Identify which cell holds the provided text, then report its [x, y] central coordinate. 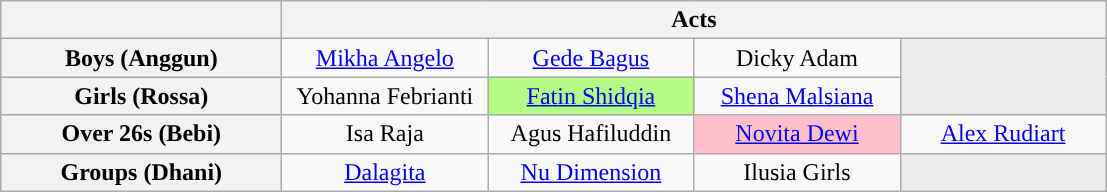
Dicky Adam [797, 58]
Alex Rudiart [1003, 134]
Isa Raja [385, 134]
Over 26s (Bebi) [142, 134]
Ilusia Girls [797, 172]
Fatin Shidqia [591, 96]
Groups (Dhani) [142, 172]
Nu Dimension [591, 172]
Shena Malsiana [797, 96]
Dalagita [385, 172]
Mikha Angelo [385, 58]
Gede Bagus [591, 58]
Novita Dewi [797, 134]
Agus Hafiluddin [591, 134]
Girls (Rossa) [142, 96]
Yohanna Febrianti [385, 96]
Boys (Anggun) [142, 58]
Acts [694, 20]
